Extract the (X, Y) coordinate from the center of the cell holding the provided text.  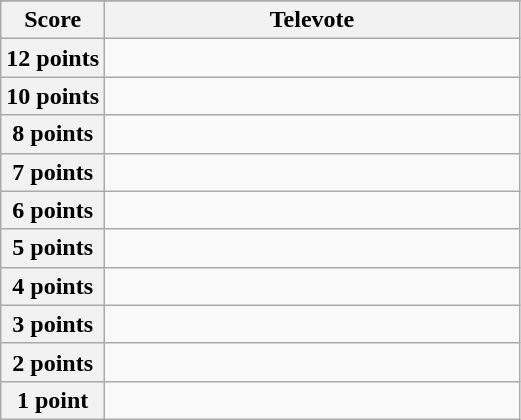
Score (53, 20)
Televote (312, 20)
12 points (53, 58)
8 points (53, 134)
6 points (53, 210)
1 point (53, 400)
2 points (53, 362)
3 points (53, 324)
5 points (53, 248)
7 points (53, 172)
10 points (53, 96)
4 points (53, 286)
